Search for the cell housing the specified text and yield its (x, y) center coordinate. 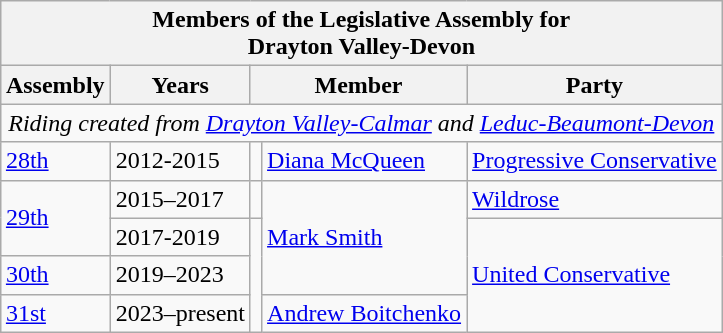
Wildrose (595, 199)
2012-2015 (180, 161)
30th (55, 275)
United Conservative (595, 275)
2019–2023 (180, 275)
Mark Smith (364, 237)
28th (55, 161)
2023–present (180, 313)
Party (595, 85)
2017-2019 (180, 237)
29th (55, 218)
Years (180, 85)
Assembly (55, 85)
Member (358, 85)
2015–2017 (180, 199)
Diana McQueen (364, 161)
Riding created from Drayton Valley-Calmar and Leduc-Beaumont-Devon (361, 123)
31st (55, 313)
Andrew Boitchenko (364, 313)
Members of the Legislative Assembly forDrayton Valley-Devon (361, 34)
Progressive Conservative (595, 161)
